Find where the given text appears and provide that cell's center as [X, Y] coordinate. 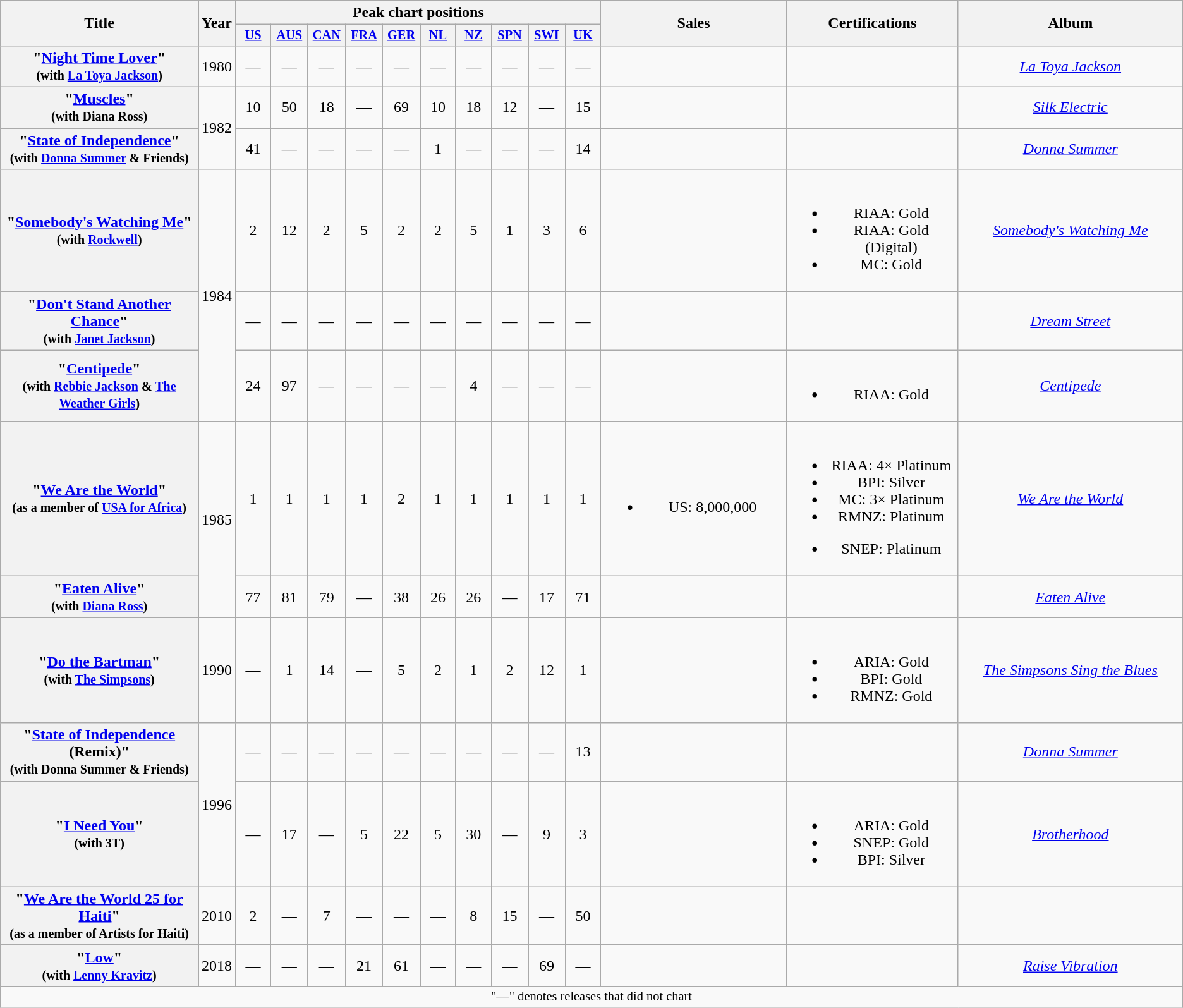
71 [583, 597]
"I Need You"(with 3T) [100, 834]
"Somebody's Watching Me"(with Rockwell) [100, 231]
9 [547, 834]
2018 [217, 966]
Brotherhood [1071, 834]
Album [1071, 23]
1982 [217, 128]
"Eaten Alive"(with Diana Ross) [100, 597]
"We Are the World"(as a member of USA for Africa) [100, 499]
SWI [547, 35]
Sales [694, 23]
GER [401, 35]
ARIA: GoldSNEP: GoldBPI: Silver [872, 834]
"Centipede"(with Rebbie Jackson & The Weather Girls) [100, 386]
"Night Time Lover"(with La Toya Jackson) [100, 66]
1996 [217, 805]
SPN [509, 35]
8 [473, 916]
2010 [217, 916]
"State of Independence"(with Donna Summer & Friends) [100, 149]
UK [583, 35]
NZ [473, 35]
RIAA: GoldRIAA: Gold (Digital)MC: Gold [872, 231]
US [253, 35]
Year [217, 23]
97 [289, 386]
Centipede [1071, 386]
1990 [217, 670]
"State of Independence (Remix)"(with Donna Summer & Friends) [100, 752]
7 [326, 916]
The Simpsons Sing the Blues [1071, 670]
21 [364, 966]
Somebody's Watching Me [1071, 231]
"—" denotes releases that did not chart [591, 997]
6 [583, 231]
24 [253, 386]
"Muscles"(with Diana Ross) [100, 107]
30 [473, 834]
FRA [364, 35]
"Do the Bartman"(with The Simpsons) [100, 670]
77 [253, 597]
We Are the World [1071, 499]
1985 [217, 519]
Dream Street [1071, 321]
81 [289, 597]
1984 [217, 296]
"We Are the World 25 for Haiti"(as a member of Artists for Haiti) [100, 916]
41 [253, 149]
61 [401, 966]
La Toya Jackson [1071, 66]
Title [100, 23]
1980 [217, 66]
Peak chart positions [418, 13]
US: 8,000,000 [694, 499]
NL [438, 35]
22 [401, 834]
CAN [326, 35]
38 [401, 597]
13 [583, 752]
Silk Electric [1071, 107]
4 [473, 386]
Raise Vibration [1071, 966]
ARIA: GoldBPI: GoldRMNZ: Gold [872, 670]
79 [326, 597]
"Don't Stand Another Chance"(with Janet Jackson) [100, 321]
RIAA: 4× PlatinumBPI: SilverMC: 3× PlatinumRMNZ: PlatinumSNEP: Platinum [872, 499]
Eaten Alive [1071, 597]
AUS [289, 35]
"Low"(with Lenny Kravitz) [100, 966]
RIAA: Gold [872, 386]
Certifications [872, 23]
